For the text-containing cell, return its midpoint in [x, y] coordinate format. 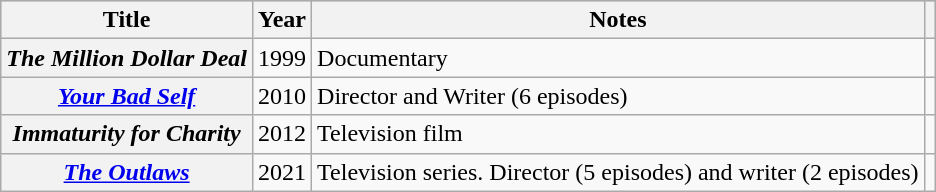
Your Bad Self [127, 96]
Television series. Director (5 episodes) and writer (2 episodes) [618, 172]
Documentary [618, 58]
2010 [282, 96]
Title [127, 20]
Immaturity for Charity [127, 134]
Notes [618, 20]
1999 [282, 58]
Year [282, 20]
2021 [282, 172]
Director and Writer (6 episodes) [618, 96]
The Outlaws [127, 172]
2012 [282, 134]
The Million Dollar Deal [127, 58]
Television film [618, 134]
